Return the [X, Y] coordinate for the center point of the cell that contains the specified text.  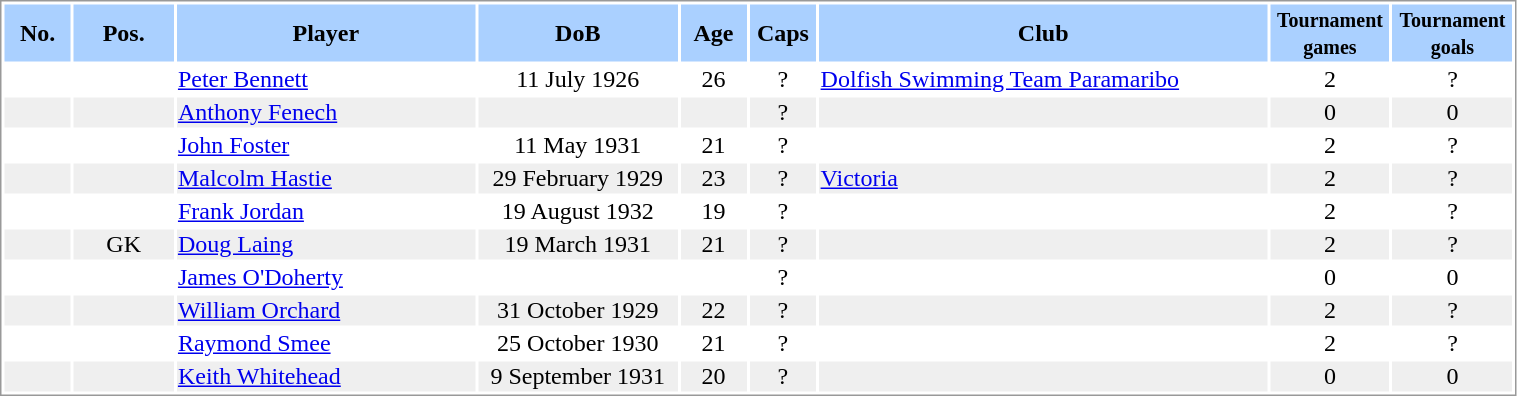
23 [713, 179]
Malcolm Hastie [326, 179]
Club [1043, 32]
Victoria [1043, 179]
9 September 1931 [578, 377]
No. [37, 32]
Raymond Smee [326, 343]
19 August 1932 [578, 211]
22 [713, 311]
Caps [783, 32]
GK [124, 245]
Anthony Fenech [326, 113]
19 March 1931 [578, 245]
Tournamentgoals [1453, 32]
DoB [578, 32]
19 [713, 211]
Frank Jordan [326, 211]
James O'Doherty [326, 277]
William Orchard [326, 311]
20 [713, 377]
29 February 1929 [578, 179]
31 October 1929 [578, 311]
John Foster [326, 145]
Age [713, 32]
26 [713, 79]
Player [326, 32]
Peter Bennett [326, 79]
Keith Whitehead [326, 377]
Doug Laing [326, 245]
11 May 1931 [578, 145]
Dolfish Swimming Team Paramaribo [1043, 79]
11 July 1926 [578, 79]
25 October 1930 [578, 343]
Pos. [124, 32]
Tournamentgames [1330, 32]
